Provide the (x, y) coordinate of the cell's center where the given text is located.  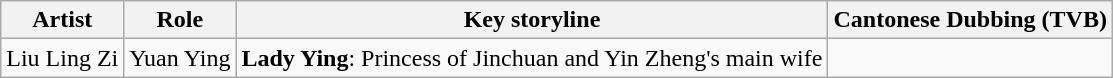
Artist (62, 20)
Role (180, 20)
Key storyline (532, 20)
Lady Ying: Princess of Jinchuan and Yin Zheng's main wife (532, 58)
Liu Ling Zi (62, 58)
Cantonese Dubbing (TVB) (970, 20)
Yuan Ying (180, 58)
